Identify which cell holds the provided text, then report its [x, y] central coordinate. 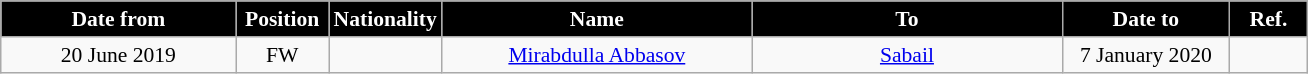
Sabail [907, 55]
To [907, 19]
20 June 2019 [118, 55]
7 January 2020 [1146, 55]
Nationality [384, 19]
FW [282, 55]
Date to [1146, 19]
Position [282, 19]
Name [597, 19]
Mirabdulla Abbasov [597, 55]
Ref. [1269, 19]
Date from [118, 19]
